Search for the cell housing the specified text and yield its [X, Y] center coordinate. 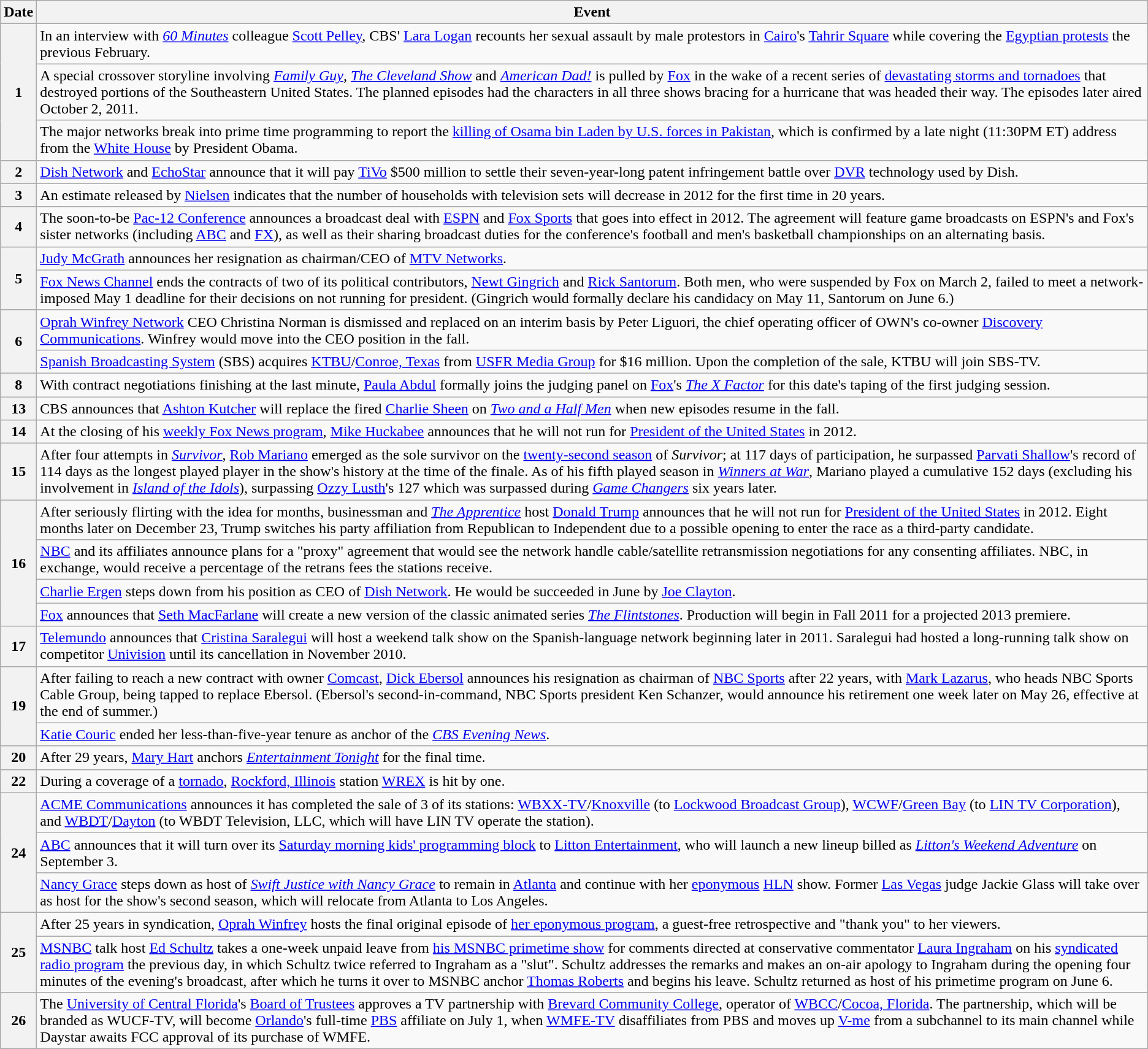
25 [18, 952]
8 [18, 385]
20 [18, 758]
5 [18, 279]
Event [592, 12]
17 [18, 647]
2 [18, 172]
Katie Couric ended her less-than-five-year tenure as anchor of the CBS Evening News. [592, 734]
Charlie Ergen steps down from his position as CEO of Dish Network. He would be succeeded in June by Joe Clayton. [592, 591]
CBS announces that Ashton Kutcher will replace the fired Charlie Sheen on Two and a Half Men when new episodes resume in the fall. [592, 408]
6 [18, 341]
22 [18, 781]
15 [18, 472]
26 [18, 1021]
16 [18, 563]
19 [18, 706]
24 [18, 853]
An estimate released by Nielsen indicates that the number of households with television sets will decrease in 2012 for the first time in 20 years. [592, 195]
Judy McGrath announces her resignation as chairman/CEO of MTV Networks. [592, 258]
At the closing of his weekly Fox News program, Mike Huckabee announces that he will not run for President of the United States in 2012. [592, 432]
1 [18, 92]
Date [18, 12]
After 29 years, Mary Hart anchors Entertainment Tonight for the final time. [592, 758]
13 [18, 408]
During a coverage of a tornado, Rockford, Illinois station WREX is hit by one. [592, 781]
14 [18, 432]
4 [18, 227]
3 [18, 195]
